Capture the cell that displays the provided text and extract its [x, y] central coordinate. 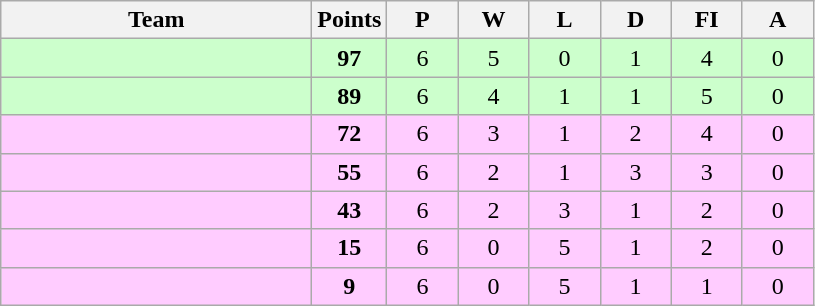
P [422, 20]
A [778, 20]
L [564, 20]
15 [350, 248]
Team [156, 20]
FI [706, 20]
W [494, 20]
D [636, 20]
89 [350, 96]
97 [350, 58]
9 [350, 286]
55 [350, 172]
Points [350, 20]
72 [350, 134]
43 [350, 210]
